Return [x, y] of the center of cell containing provided text 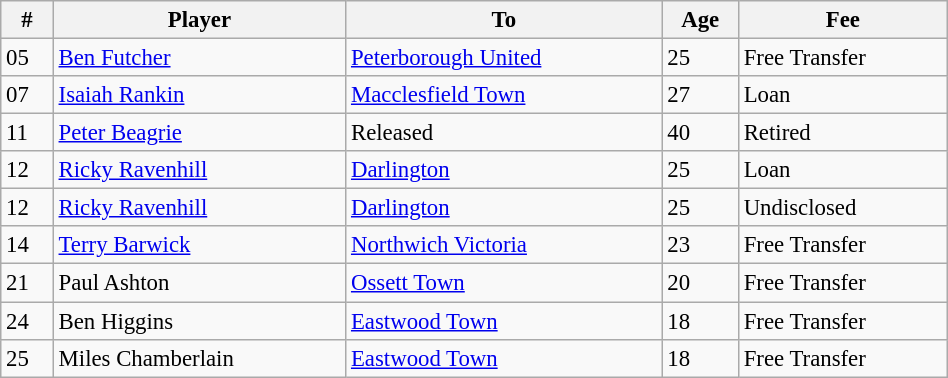
Ossett Town [504, 283]
05 [27, 58]
Ben Higgins [199, 321]
Ben Futcher [199, 58]
07 [27, 95]
Age [700, 20]
To [504, 20]
40 [700, 133]
Player [199, 20]
Macclesfield Town [504, 95]
20 [700, 283]
23 [700, 245]
Retired [842, 133]
27 [700, 95]
Peter Beagrie [199, 133]
Isaiah Rankin [199, 95]
Fee [842, 20]
Miles Chamberlain [199, 358]
Terry Barwick [199, 245]
24 [27, 321]
Peterborough United [504, 58]
Released [504, 133]
21 [27, 283]
Paul Ashton [199, 283]
Undisclosed [842, 208]
Northwich Victoria [504, 245]
11 [27, 133]
14 [27, 245]
# [27, 20]
